Find where the given text appears and provide that cell's center as (X, Y) coordinate. 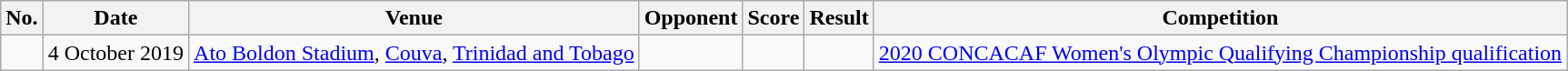
4 October 2019 (115, 53)
Opponent (691, 18)
Competition (1220, 18)
Result (839, 18)
Score (774, 18)
Venue (414, 18)
Date (115, 18)
No. (22, 18)
Ato Boldon Stadium, Couva, Trinidad and Tobago (414, 53)
2020 CONCACAF Women's Olympic Qualifying Championship qualification (1220, 53)
